Locate the cell with the specified text and output its (x, y) center coordinate. 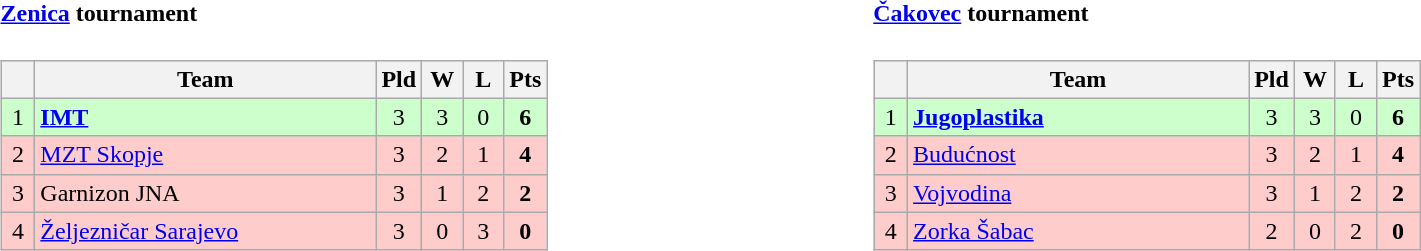
Budućnost (1078, 155)
MZT Skopje (206, 155)
Zorka Šabac (1078, 231)
Željezničar Sarajevo (206, 231)
IMT (206, 117)
Garnizon JNA (206, 193)
Jugoplastika (1078, 117)
Vojvodina (1078, 193)
